Search for the cell housing the specified text and yield its (x, y) center coordinate. 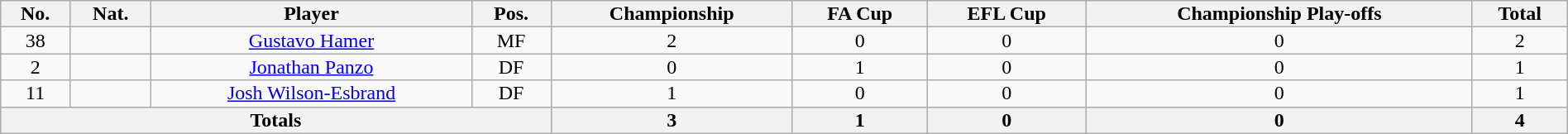
3 (672, 120)
No. (36, 14)
FA Cup (860, 14)
Gustavo Hamer (311, 41)
Championship (672, 14)
11 (36, 93)
Jonathan Panzo (311, 67)
Josh Wilson-Esbrand (311, 93)
Totals (276, 120)
38 (36, 41)
Pos. (511, 14)
Nat. (111, 14)
EFL Cup (1006, 14)
Player (311, 14)
4 (1520, 120)
MF (511, 41)
Championship Play-offs (1279, 14)
Total (1520, 14)
